Pinpoint the cell where the given text exists, returning its (X, Y) midpoint coordinate. 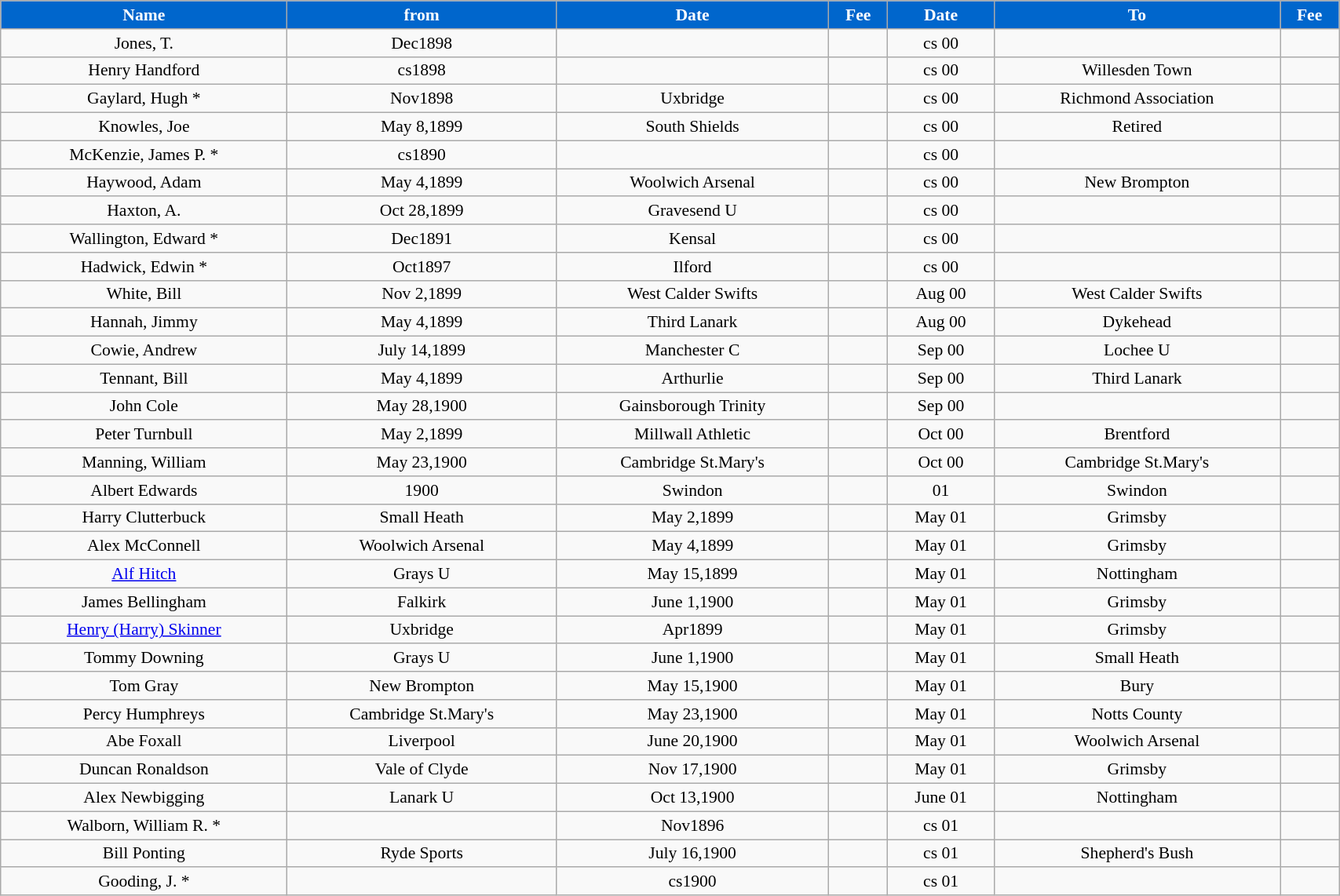
Liverpool (422, 741)
Hannah, Jimmy (144, 322)
Henry (Harry) Skinner (144, 630)
May 15,1900 (692, 686)
Willesden Town (1137, 71)
Bury (1137, 686)
Albert Edwards (144, 490)
Ryde Sports (422, 854)
James Bellingham (144, 602)
July 16,1900 (692, 854)
Dec1891 (422, 239)
John Cole (144, 406)
Oct 13,1900 (692, 798)
South Shields (692, 127)
1900 (422, 490)
cs1890 (422, 155)
Abe Foxall (144, 741)
May 28,1900 (422, 406)
Richmond Association (1137, 99)
Arthurlie (692, 378)
May 8,1899 (422, 127)
Tennant, Bill (144, 378)
Alex Newbigging (144, 798)
Apr1899 (692, 630)
Harry Clutterbuck (144, 518)
Alex McConnell (144, 546)
Manchester C (692, 351)
Lanark U (422, 798)
from (422, 15)
Name (144, 15)
Millwall Athletic (692, 435)
Tom Gray (144, 686)
Hadwick, Edwin * (144, 267)
Lochee U (1137, 351)
Gravesend U (692, 211)
Gainsborough Trinity (692, 406)
Nov 17,1900 (692, 770)
Nov1896 (692, 825)
Oct 28,1899 (422, 211)
Bill Ponting (144, 854)
Tommy Downing (144, 658)
Ilford (692, 267)
Dec1898 (422, 43)
Dykehead (1137, 322)
01 (940, 490)
White, Bill (144, 294)
Shepherd's Bush (1137, 854)
Kensal (692, 239)
Walborn, William R. * (144, 825)
Retired (1137, 127)
Falkirk (422, 602)
Percy Humphreys (144, 714)
Nov 2,1899 (422, 294)
July 14,1899 (422, 351)
Brentford (1137, 435)
cs1900 (692, 882)
Haywood, Adam (144, 183)
Peter Turnbull (144, 435)
Nov1898 (422, 99)
Knowles, Joe (144, 127)
McKenzie, James P. * (144, 155)
Alf Hitch (144, 574)
Gaylard, Hugh * (144, 99)
To (1137, 15)
June 01 (940, 798)
Jones, T. (144, 43)
cs1898 (422, 71)
Vale of Clyde (422, 770)
Haxton, A. (144, 211)
May 15,1899 (692, 574)
Gooding, J. * (144, 882)
Cowie, Andrew (144, 351)
Duncan Ronaldson (144, 770)
Manning, William (144, 462)
Oct1897 (422, 267)
Wallington, Edward * (144, 239)
Henry Handford (144, 71)
June 20,1900 (692, 741)
Notts County (1137, 714)
